From the cell containing the given text, extract its center point as (x, y) coordinate. 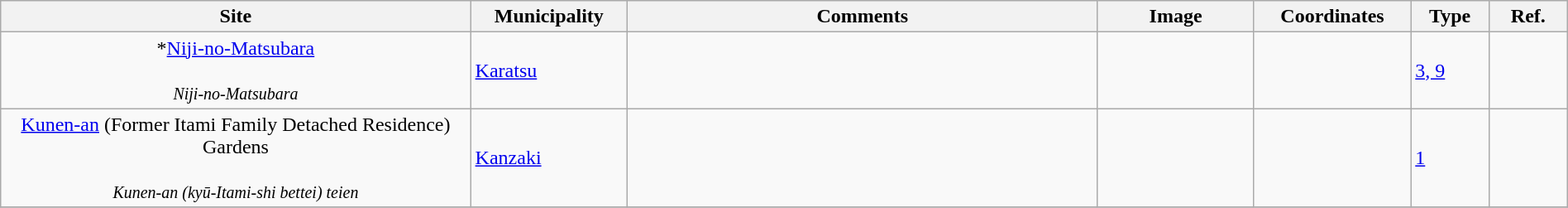
Ref. (1528, 17)
Type (1451, 17)
Municipality (549, 17)
3, 9 (1451, 70)
1 (1451, 157)
Site (236, 17)
Coordinates (1331, 17)
Karatsu (549, 70)
*Niji-no-MatsubaraNiji-no-Matsubara (236, 70)
Image (1176, 17)
Kanzaki (549, 157)
Kunen-an (Former Itami Family Detached Residence) GardensKunen-an (kyū-Itami-shi bettei) teien (236, 157)
Comments (863, 17)
